For the text-containing cell, return its midpoint in [X, Y] coordinate format. 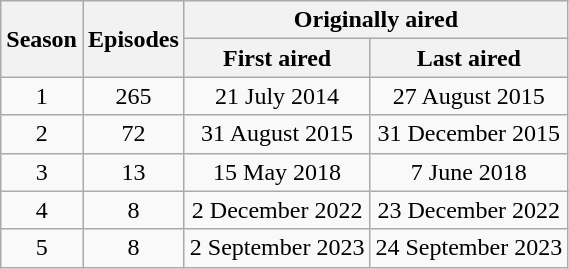
27 August 2015 [469, 96]
1 [42, 96]
Season [42, 39]
72 [133, 134]
265 [133, 96]
21 July 2014 [277, 96]
Episodes [133, 39]
7 June 2018 [469, 172]
24 September 2023 [469, 248]
3 [42, 172]
31 August 2015 [277, 134]
2 [42, 134]
2 December 2022 [277, 210]
23 December 2022 [469, 210]
Originally aired [376, 20]
31 December 2015 [469, 134]
4 [42, 210]
Last aired [469, 58]
15 May 2018 [277, 172]
2 September 2023 [277, 248]
5 [42, 248]
13 [133, 172]
First aired [277, 58]
